Capture the cell that displays the provided text and extract its [x, y] central coordinate. 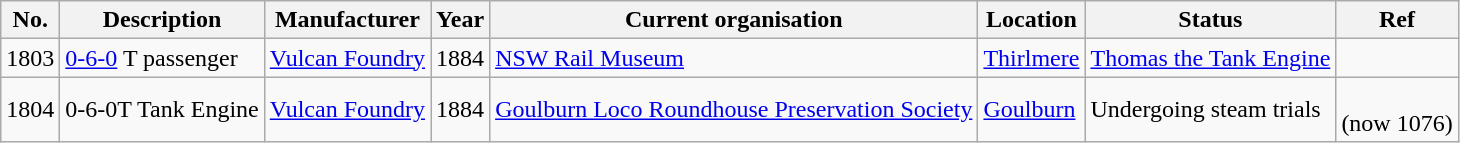
Manufacturer [347, 20]
NSW Rail Museum [734, 58]
0-6-0 T passenger [162, 58]
(now 1076) [1397, 110]
Undergoing steam trials [1210, 110]
Description [162, 20]
1803 [30, 58]
Goulburn Loco Roundhouse Preservation Society [734, 110]
No. [30, 20]
Status [1210, 20]
Ref [1397, 20]
Location [1032, 20]
1804 [30, 110]
Current organisation [734, 20]
Thirlmere [1032, 58]
Goulburn [1032, 110]
Year [460, 20]
Thomas the Tank Engine [1210, 58]
0-6-0T Tank Engine [162, 110]
